Search for the cell housing the specified text and yield its [x, y] center coordinate. 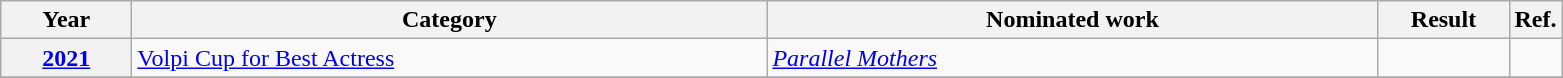
2021 [66, 58]
Category [450, 20]
Volpi Cup for Best Actress [450, 58]
Year [66, 20]
Result [1444, 20]
Nominated work [1072, 20]
Ref. [1536, 20]
Parallel Mothers [1072, 58]
